Return the [x, y] coordinate for the center point of the cell that contains the specified text.  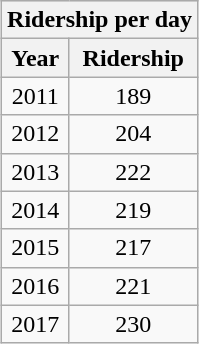
2012 [36, 134]
2015 [36, 248]
Year [36, 58]
222 [134, 172]
204 [134, 134]
2013 [36, 172]
2016 [36, 286]
Ridership [134, 58]
2014 [36, 210]
2017 [36, 324]
221 [134, 286]
189 [134, 96]
230 [134, 324]
217 [134, 248]
Ridership per day [100, 20]
219 [134, 210]
2011 [36, 96]
